From the cell containing the given text, extract its center point as [X, Y] coordinate. 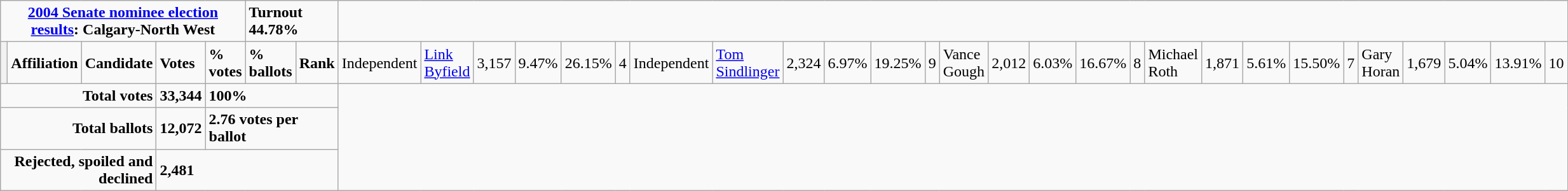
Total ballots [79, 129]
9 [932, 62]
26.15% [589, 62]
Rank [317, 62]
% votes [225, 62]
Affiliation [44, 62]
16.67% [1103, 62]
8 [1138, 62]
2004 Senate nominee election results: Calgary-North West [123, 22]
2,012 [1009, 62]
Michael Roth [1173, 62]
Candidate [119, 62]
Vance Gough [964, 62]
Total votes [79, 95]
9.47% [538, 62]
7 [1351, 62]
6.97% [848, 62]
2,324 [803, 62]
5.61% [1266, 62]
1,679 [1424, 62]
Tom Sindlinger [747, 62]
Gary Horan [1381, 62]
15.50% [1317, 62]
6.03% [1053, 62]
3,157 [494, 62]
33,344 [181, 95]
Votes [181, 62]
2.76 votes per ballot [272, 129]
10 [1556, 62]
19.25% [897, 62]
Link Byfield [447, 62]
100% [272, 95]
4 [623, 62]
13.91% [1518, 62]
Rejected, spoiled and declined [79, 169]
Turnout 44.78% [292, 22]
1,871 [1223, 62]
5.04% [1468, 62]
% ballots [271, 62]
12,072 [181, 129]
2,481 [247, 169]
